Capture the cell that displays the provided text and extract its (x, y) central coordinate. 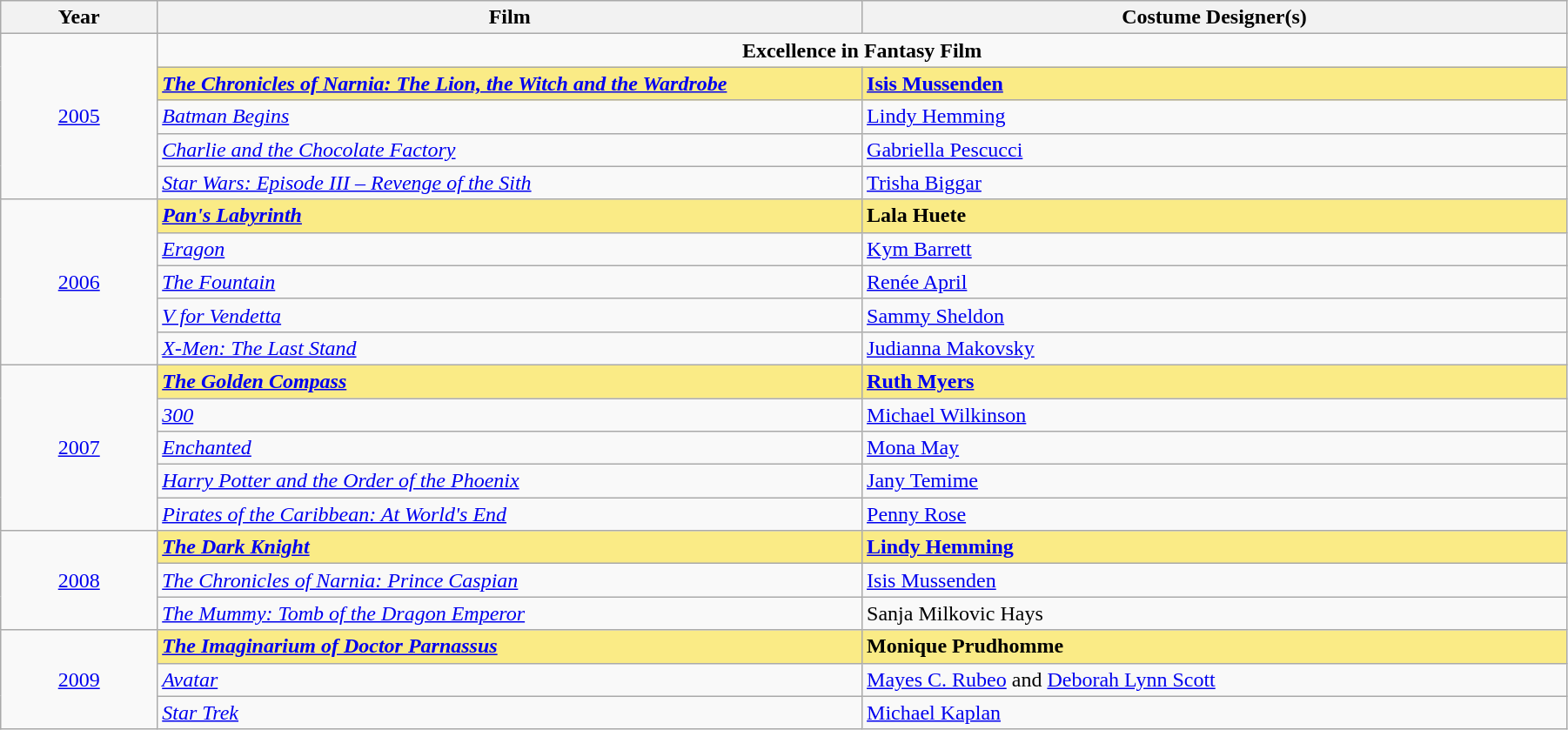
Sanja Milkovic Hays (1215, 613)
Charlie and the Chocolate Factory (510, 150)
2009 (79, 680)
The Imaginarium of Doctor Parnassus (510, 646)
Judianna Makovsky (1215, 348)
Ruth Myers (1215, 381)
Costume Designer(s) (1215, 17)
Kym Barrett (1215, 249)
Avatar (510, 680)
Excellence in Fantasy Film (862, 50)
Trisha Biggar (1215, 183)
The Fountain (510, 282)
Renée April (1215, 282)
Pan's Labyrinth (510, 216)
Gabriella Pescucci (1215, 150)
Penny Rose (1215, 514)
Pirates of the Caribbean: At World's End (510, 514)
2007 (79, 447)
Michael Kaplan (1215, 713)
The Mummy: Tomb of the Dragon Emperor (510, 613)
Eragon (510, 249)
2006 (79, 282)
X-Men: The Last Stand (510, 348)
Star Trek (510, 713)
Star Wars: Episode III – Revenge of the Sith (510, 183)
The Dark Knight (510, 547)
Lala Huete (1215, 216)
Jany Temime (1215, 481)
Year (79, 17)
Film (510, 17)
Monique Prudhomme (1215, 646)
Michael Wilkinson (1215, 415)
V for Vendetta (510, 315)
2008 (79, 580)
Harry Potter and the Order of the Phoenix (510, 481)
Mona May (1215, 448)
Sammy Sheldon (1215, 315)
The Chronicles of Narnia: The Lion, the Witch and the Wardrobe (510, 84)
The Chronicles of Narnia: Prince Caspian (510, 580)
Mayes C. Rubeo and Deborah Lynn Scott (1215, 680)
The Golden Compass (510, 381)
Batman Begins (510, 117)
2005 (79, 117)
300 (510, 415)
Enchanted (510, 448)
